Capture the cell that displays the provided text and extract its [X, Y] central coordinate. 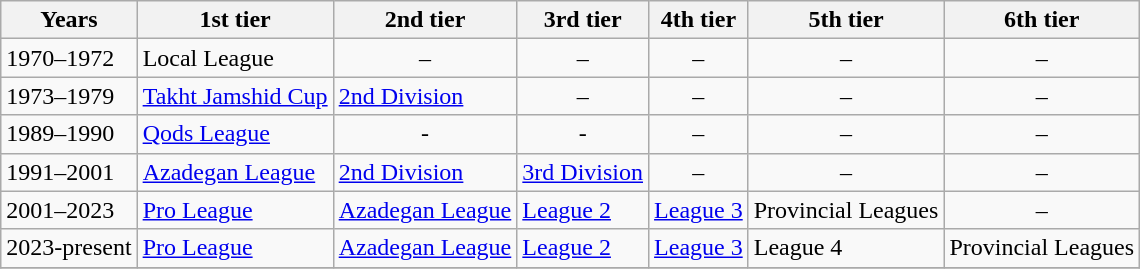
4th tier [699, 20]
1970–1972 [69, 58]
3rd Division [583, 172]
2001–2023 [69, 210]
1989–1990 [69, 134]
League 4 [846, 248]
2nd tier [425, 20]
3rd tier [583, 20]
Takht Jamshid Cup [235, 96]
2023-present [69, 248]
5th tier [846, 20]
Years [69, 20]
1991–2001 [69, 172]
6th tier [1042, 20]
Local League [235, 58]
1st tier [235, 20]
Qods League [235, 134]
1973–1979 [69, 96]
